Determine the [X, Y] coordinate at the center of the cell enclosing the given text.  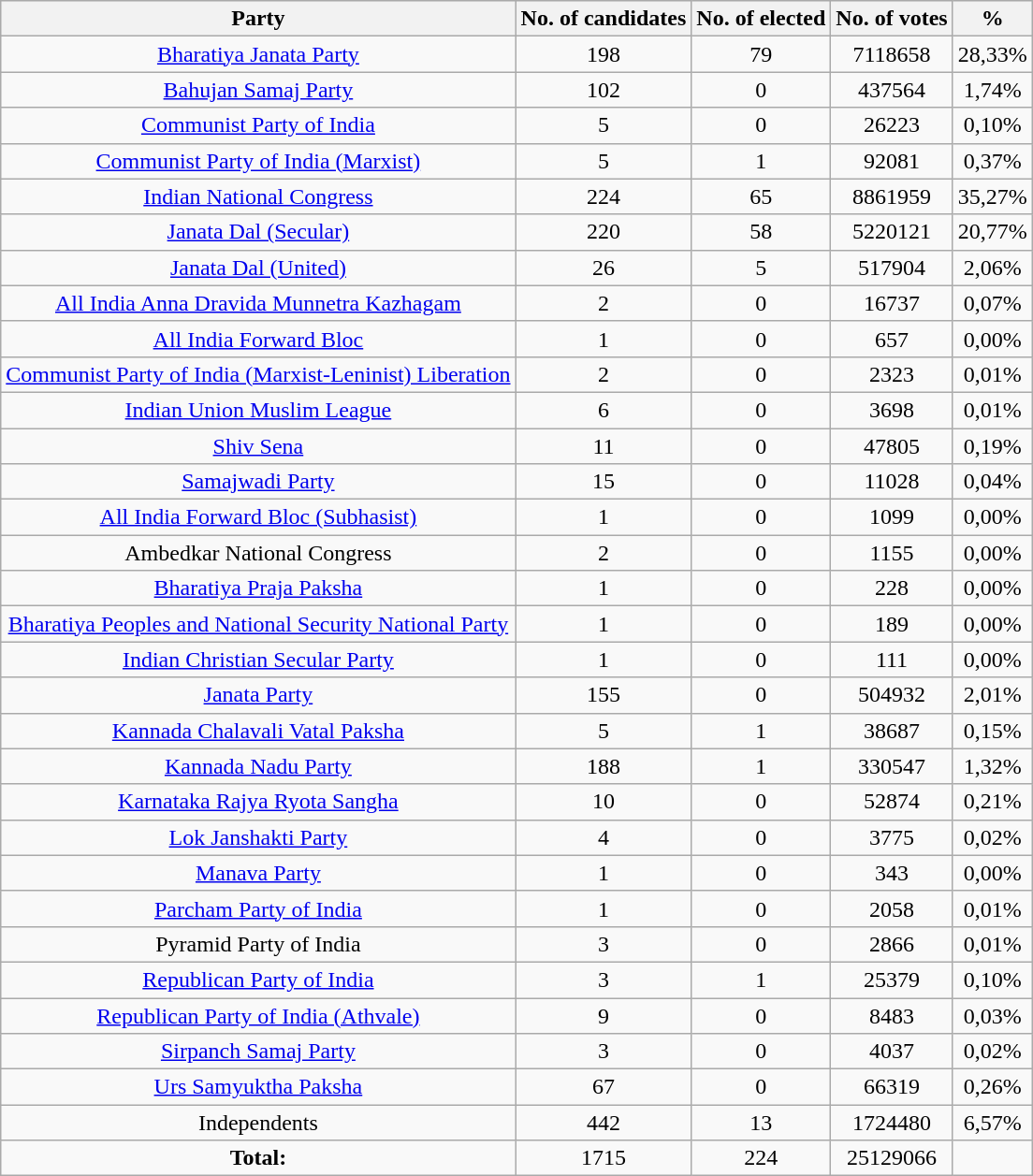
No. of elected [762, 19]
1,32% [992, 766]
330547 [892, 766]
35,27% [992, 196]
All India Anna Dravida Munnetra Kazhagam [258, 303]
343 [892, 873]
58 [762, 232]
2323 [892, 374]
Bharatiya Janata Party [258, 54]
79 [762, 54]
52874 [892, 802]
Kannada Nadu Party [258, 766]
Independents [258, 1123]
26 [604, 268]
2,01% [992, 695]
Indian National Congress [258, 196]
Urs Samyuktha Paksha [258, 1087]
1724480 [892, 1123]
25379 [892, 980]
Kannada Chalavali Vatal Paksha [258, 731]
13 [762, 1123]
5220121 [892, 232]
All India Forward Bloc [258, 339]
Party [258, 19]
504932 [892, 695]
2058 [892, 908]
Bharatiya Peoples and National Security National Party [258, 624]
65 [762, 196]
All India Forward Bloc (Subhasist) [258, 517]
0,15% [992, 731]
8483 [892, 1015]
7118658 [892, 54]
No. of candidates [604, 19]
0,19% [992, 446]
11028 [892, 482]
38687 [892, 731]
25129066 [892, 1158]
Manava Party [258, 873]
155 [604, 695]
517904 [892, 268]
0,03% [992, 1015]
Communist Party of India (Marxist-Leninist) Liberation [258, 374]
Lok Janshakti Party [258, 837]
28,33% [992, 54]
6,57% [992, 1123]
Karnataka Rajya Ryota Sangha [258, 802]
Ambedkar National Congress [258, 553]
Bharatiya Praja Paksha [258, 588]
% [992, 19]
1099 [892, 517]
10 [604, 802]
15 [604, 482]
Total: [258, 1158]
0,07% [992, 303]
189 [892, 624]
Indian Union Muslim League [258, 410]
Bahujan Samaj Party [258, 90]
Parcham Party of India [258, 908]
4 [604, 837]
1715 [604, 1158]
Republican Party of India [258, 980]
437564 [892, 90]
442 [604, 1123]
2,06% [992, 268]
Janata Dal (United) [258, 268]
67 [604, 1087]
16737 [892, 303]
111 [892, 660]
3698 [892, 410]
0,26% [992, 1087]
8861959 [892, 196]
228 [892, 588]
3775 [892, 837]
Shiv Sena [258, 446]
Communist Party of India (Marxist) [258, 161]
0,37% [992, 161]
20,77% [992, 232]
102 [604, 90]
220 [604, 232]
0,21% [992, 802]
Indian Christian Secular Party [258, 660]
Pyramid Party of India [258, 944]
Sirpanch Samaj Party [258, 1052]
1155 [892, 553]
11 [604, 446]
9 [604, 1015]
66319 [892, 1087]
188 [604, 766]
4037 [892, 1052]
26223 [892, 125]
No. of votes [892, 19]
657 [892, 339]
2866 [892, 944]
92081 [892, 161]
Samajwadi Party [258, 482]
Communist Party of India [258, 125]
Janata Party [258, 695]
Janata Dal (Secular) [258, 232]
198 [604, 54]
47805 [892, 446]
6 [604, 410]
1,74% [992, 90]
Republican Party of India (Athvale) [258, 1015]
0,04% [992, 482]
